Detect which cell encompasses the target text, then output its (X, Y) center coordinate. 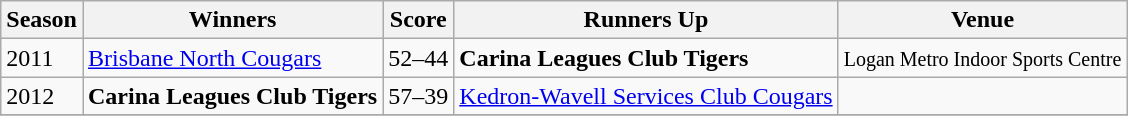
52–44 (418, 58)
Logan Metro Indoor Sports Centre (982, 58)
2011 (42, 58)
Runners Up (646, 20)
Brisbane North Cougars (232, 58)
Venue (982, 20)
2012 (42, 96)
Season (42, 20)
Kedron-Wavell Services Club Cougars (646, 96)
Winners (232, 20)
Score (418, 20)
57–39 (418, 96)
